Provide the (X, Y) coordinate of the cell's center where the given text is located.  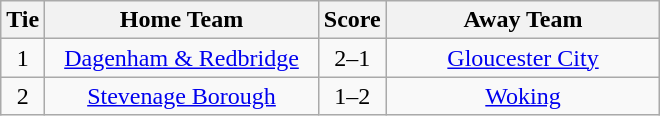
Gloucester City (523, 58)
2 (23, 96)
Away Team (523, 20)
1–2 (352, 96)
1 (23, 58)
Home Team (182, 20)
Tie (23, 20)
Dagenham & Redbridge (182, 58)
2–1 (352, 58)
Woking (523, 96)
Score (352, 20)
Stevenage Borough (182, 96)
